Pinpoint the cell where the given text exists, returning its [X, Y] midpoint coordinate. 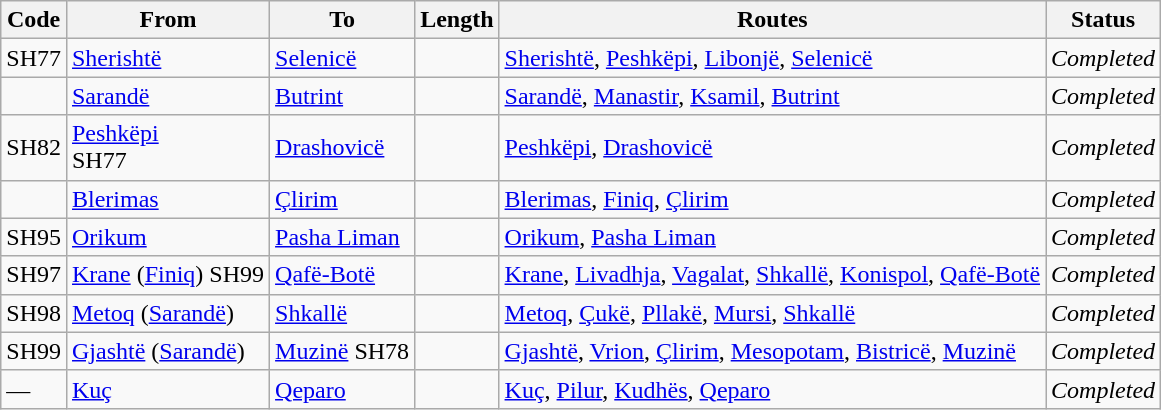
PeshkëpiSH77 [168, 148]
To [342, 20]
Status [1104, 20]
SH97 [34, 275]
— [34, 389]
Gjashtë, Vrion, Çlirim, Mesopotam, Bistricë, Muzinë [772, 351]
Muzinë SH78 [342, 351]
Peshkëpi, Drashovicë [772, 148]
Krane, Livadhja, Vagalat, Shkallë, Konispol, Qafë-Botë [772, 275]
Kuç [168, 389]
Sarandë, Manastir, Ksamil, Butrint [772, 96]
Sherishtë, Peshkëpi, Libonjë, Selenicë [772, 58]
SH99 [34, 351]
Shkallë [342, 313]
Selenicë [342, 58]
From [168, 20]
Butrint [342, 96]
Orikum, Pasha Liman [772, 237]
Metoq (Sarandë) [168, 313]
Blerimas, Finiq, Çlirim [772, 199]
Orikum [168, 237]
Drashovicë [342, 148]
SH95 [34, 237]
Gjashtë (Sarandë) [168, 351]
Kuç, Pilur, Kudhës, Qeparo [772, 389]
Krane (Finiq) SH99 [168, 275]
Blerimas [168, 199]
Code [34, 20]
SH77 [34, 58]
Qafë-Botë [342, 275]
Routes [772, 20]
SH82 [34, 148]
Qeparo [342, 389]
Sherishtë [168, 58]
SH98 [34, 313]
Pasha Liman [342, 237]
Çlirim [342, 199]
Sarandë [168, 96]
Length [457, 20]
Metoq, Çukë, Pllakë, Mursi, Shkallë [772, 313]
